Capture the cell that displays the provided text and extract its (x, y) central coordinate. 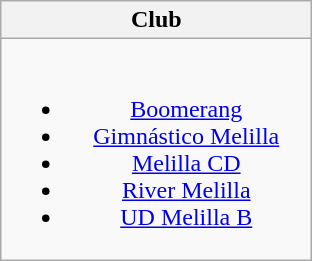
Club (156, 20)
BoomerangGimnástico MelillaMelilla CDRiver MelillaUD Melilla B (156, 150)
